From the cell containing the given text, extract its center point as [X, Y] coordinate. 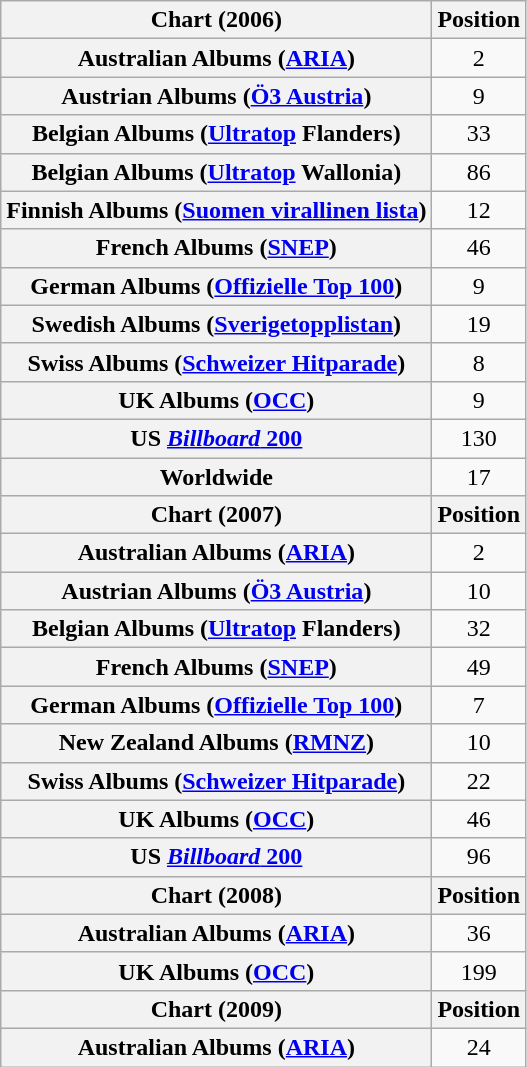
Belgian Albums (Ultratop Wallonia) [216, 172]
12 [479, 210]
17 [479, 477]
New Zealand Albums (RMNZ) [216, 743]
8 [479, 362]
19 [479, 324]
33 [479, 134]
130 [479, 438]
32 [479, 629]
Chart (2009) [216, 1009]
22 [479, 781]
Swedish Albums (Sverigetopplistan) [216, 324]
Worldwide [216, 477]
7 [479, 705]
36 [479, 933]
Chart (2006) [216, 20]
86 [479, 172]
Finnish Albums (Suomen virallinen lista) [216, 210]
24 [479, 1047]
Chart (2008) [216, 895]
199 [479, 971]
Chart (2007) [216, 515]
96 [479, 857]
49 [479, 667]
